Find where the given text appears and provide that cell's center as (x, y) coordinate. 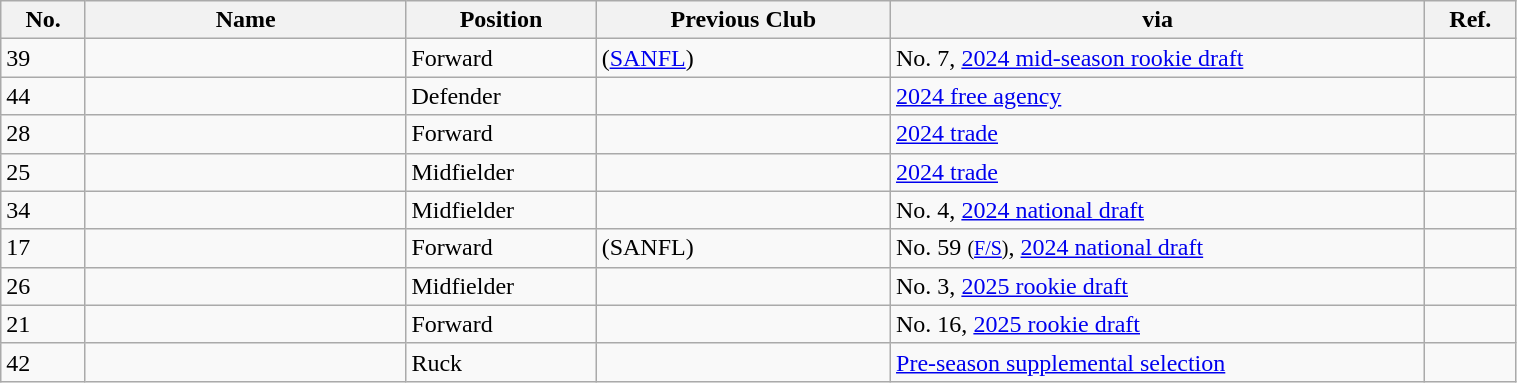
via (1158, 20)
No. 7, 2024 mid-season rookie draft (1158, 58)
Ref. (1470, 20)
Defender (501, 96)
42 (44, 362)
Pre-season supplemental selection (1158, 362)
No. 3, 2025 rookie draft (1158, 286)
34 (44, 210)
No. 4, 2024 national draft (1158, 210)
21 (44, 324)
2024 free agency (1158, 96)
Ruck (501, 362)
28 (44, 134)
No. 16, 2025 rookie draft (1158, 324)
44 (44, 96)
39 (44, 58)
Previous Club (743, 20)
25 (44, 172)
No. 59 (F/S), 2024 national draft (1158, 248)
17 (44, 248)
26 (44, 286)
No. (44, 20)
Position (501, 20)
Name (245, 20)
